From the cell containing the given text, extract its center point as [x, y] coordinate. 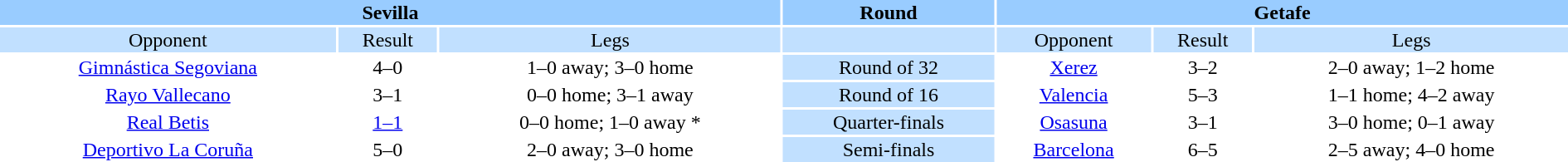
3–2 [1203, 67]
Deportivo La Coruña [168, 150]
Round of 32 [889, 67]
1–1 [388, 122]
Xerez [1074, 67]
6–5 [1203, 150]
Semi-finals [889, 150]
Valencia [1074, 95]
2–5 away; 4–0 home [1411, 150]
5–3 [1203, 95]
0–0 home; 3–1 away [611, 95]
1–0 away; 3–0 home [611, 67]
Round [889, 12]
Barcelona [1074, 150]
Rayo Vallecano [168, 95]
0–0 home; 1–0 away * [611, 122]
1–1 home; 4–2 away [1411, 95]
3–0 home; 0–1 away [1411, 122]
Getafe [1283, 12]
Gimnástica Segoviana [168, 67]
4–0 [388, 67]
2–0 away; 1–2 home [1411, 67]
Real Betis [168, 122]
5–0 [388, 150]
Sevilla [390, 12]
Round of 16 [889, 95]
2–0 away; 3–0 home [611, 150]
Quarter-finals [889, 122]
Osasuna [1074, 122]
